Scan for the cell matching the given text and deliver its [X, Y] coordinate at center. 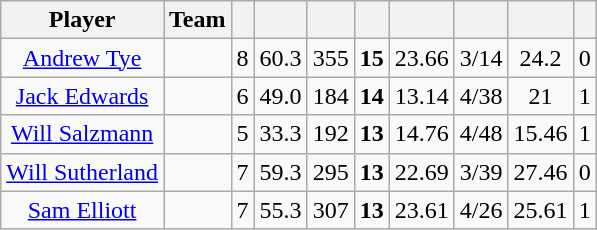
3/39 [481, 172]
192 [330, 134]
Player [82, 20]
Andrew Tye [82, 58]
13.14 [422, 96]
Jack Edwards [82, 96]
Will Salzmann [82, 134]
60.3 [280, 58]
27.46 [540, 172]
15.46 [540, 134]
49.0 [280, 96]
14.76 [422, 134]
59.3 [280, 172]
14 [372, 96]
4/38 [481, 96]
184 [330, 96]
5 [242, 134]
6 [242, 96]
25.61 [540, 210]
4/26 [481, 210]
295 [330, 172]
Team [198, 20]
23.66 [422, 58]
33.3 [280, 134]
55.3 [280, 210]
24.2 [540, 58]
3/14 [481, 58]
Will Sutherland [82, 172]
22.69 [422, 172]
307 [330, 210]
15 [372, 58]
21 [540, 96]
4/48 [481, 134]
355 [330, 58]
8 [242, 58]
Sam Elliott [82, 210]
23.61 [422, 210]
